Identify which cell holds the provided text, then report its [x, y] central coordinate. 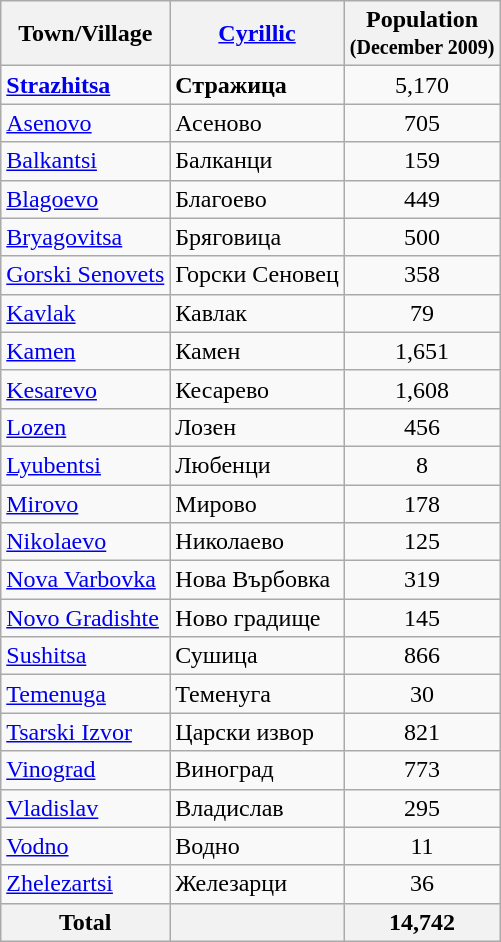
Теменуга [257, 694]
Blagoevo [86, 199]
319 [422, 580]
Водно [257, 846]
Gorski Senovets [86, 275]
295 [422, 808]
125 [422, 542]
Vinograd [86, 770]
5,170 [422, 85]
Стражица [257, 85]
Kesarevo [86, 389]
Ново градище [257, 618]
Nikolaevo [86, 542]
1,608 [422, 389]
866 [422, 656]
Нова Върбовка [257, 580]
Мирово [257, 503]
Сушица [257, 656]
30 [422, 694]
Population(December 2009) [422, 34]
Tsarski Izvor [86, 732]
Николаево [257, 542]
Strazhitsa [86, 85]
Kamen [86, 351]
773 [422, 770]
14,742 [422, 922]
449 [422, 199]
159 [422, 161]
Total [86, 922]
Sushitsa [86, 656]
Балканци [257, 161]
Balkantsi [86, 161]
Kavlak [86, 313]
178 [422, 503]
358 [422, 275]
8 [422, 465]
Виноград [257, 770]
Горски Сеновец [257, 275]
Бряговица [257, 237]
Mirovo [86, 503]
Lyubentsi [86, 465]
Lozen [86, 427]
79 [422, 313]
145 [422, 618]
Железарци [257, 884]
Благоево [257, 199]
Кесарево [257, 389]
Asenovo [86, 123]
Cyrillic [257, 34]
Лозен [257, 427]
Temenuga [86, 694]
Bryagovitsa [86, 237]
456 [422, 427]
Novo Gradishte [86, 618]
Любенци [257, 465]
705 [422, 123]
1,651 [422, 351]
Асеново [257, 123]
Царски извор [257, 732]
Vladislav [86, 808]
36 [422, 884]
Кавлак [257, 313]
Камен [257, 351]
11 [422, 846]
Vodno [86, 846]
Nova Varbovka [86, 580]
500 [422, 237]
821 [422, 732]
Владислав [257, 808]
Zhelezartsi [86, 884]
Town/Village [86, 34]
